Detect which cell encompasses the target text, then output its (X, Y) center coordinate. 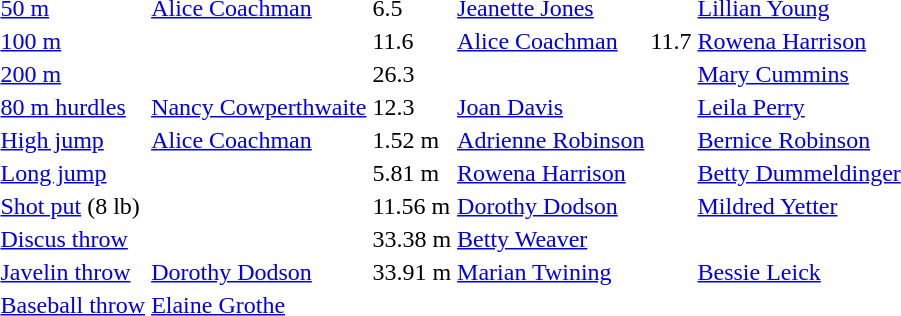
5.81 m (412, 173)
Marian Twining (551, 272)
33.91 m (412, 272)
26.3 (412, 74)
Rowena Harrison (551, 173)
Nancy Cowperthwaite (259, 107)
11.7 (671, 41)
11.56 m (412, 206)
11.6 (412, 41)
Betty Weaver (551, 239)
Joan Davis (551, 107)
1.52 m (412, 140)
Adrienne Robinson (551, 140)
33.38 m (412, 239)
12.3 (412, 107)
